Provide the (X, Y) coordinate of the cell's center where the given text is located.  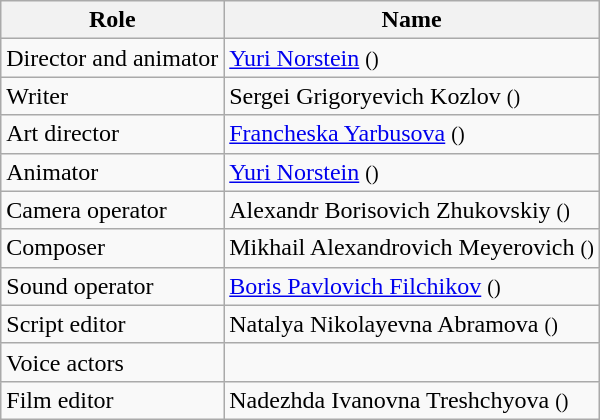
Voice actors (112, 362)
Script editor (112, 324)
Animator (112, 172)
Natalya Nikolayevna Abramova () (412, 324)
Boris Pavlovich Filchikov () (412, 286)
Nadezhda Ivanovna Treshchyova () (412, 400)
Art director (112, 134)
Sergei Grigoryevich Kozlov () (412, 96)
Writer (112, 96)
Director and animator (112, 58)
Camera operator (112, 210)
Mikhail Alexandrovich Meyerovich () (412, 248)
Name (412, 20)
Sound operator (112, 286)
Alexandr Borisovich Zhukovskiy () (412, 210)
Composer (112, 248)
Francheska Yarbusova () (412, 134)
Film editor (112, 400)
Role (112, 20)
